Locate the cell with the specified text and output its [X, Y] center coordinate. 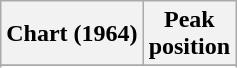
Chart (1964) [72, 34]
Peakposition [189, 34]
